Extract the [X, Y] coordinate from the center of the cell holding the provided text.  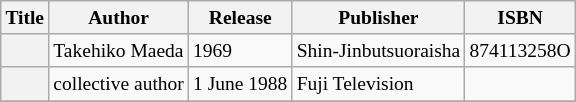
Release [240, 18]
Publisher [378, 18]
collective author [119, 84]
Shin-Jinbutsuoraisha [378, 50]
1969 [240, 50]
Takehiko Maeda [119, 50]
Author [119, 18]
ISBN [520, 18]
1 June 1988 [240, 84]
Title [25, 18]
Fuji Television [378, 84]
874113258O [520, 50]
